Locate the cell with the specified text and output its [x, y] center coordinate. 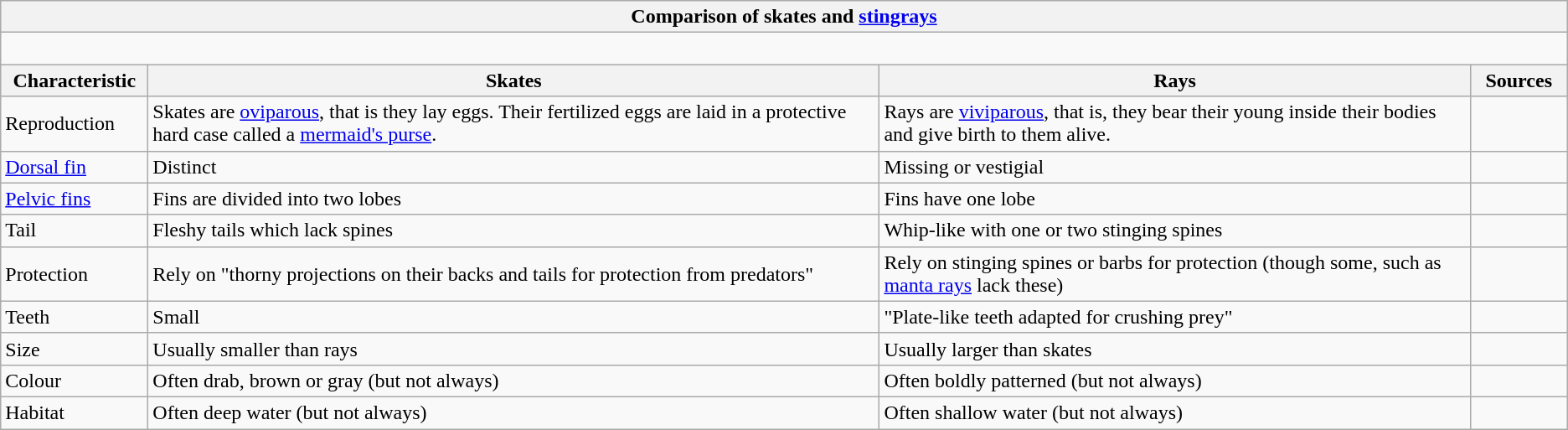
Comparison of skates and stingrays [784, 17]
Rely on stinging spines or barbs for protection (though some, such as manta rays lack these) [1174, 273]
Often boldly patterned (but not always) [1174, 381]
Distinct [514, 167]
Often deep water (but not always) [514, 412]
Small [514, 317]
Protection [75, 273]
Pelvic fins [75, 199]
Skates are oviparous, that is they lay eggs. Their fertilized eggs are laid in a protective hard case called a mermaid's purse. [514, 124]
Rays [1174, 80]
Sources [1519, 80]
Fins are divided into two lobes [514, 199]
Often drab, brown or gray (but not always) [514, 381]
Usually smaller than rays [514, 349]
Rays are viviparous, that is, they bear their young inside their bodies and give birth to them alive. [1174, 124]
Often shallow water (but not always) [1174, 412]
Colour [75, 381]
Dorsal fin [75, 167]
Whip-like with one or two stinging spines [1174, 231]
"Plate-like teeth adapted for crushing prey" [1174, 317]
Habitat [75, 412]
Size [75, 349]
Missing or vestigial [1174, 167]
Rely on "thorny projections on their backs and tails for protection from predators" [514, 273]
Skates [514, 80]
Teeth [75, 317]
Usually larger than skates [1174, 349]
Fleshy tails which lack spines [514, 231]
Reproduction [75, 124]
Characteristic [75, 80]
Tail [75, 231]
Fins have one lobe [1174, 199]
